Identify which cell holds the provided text, then report its [X, Y] central coordinate. 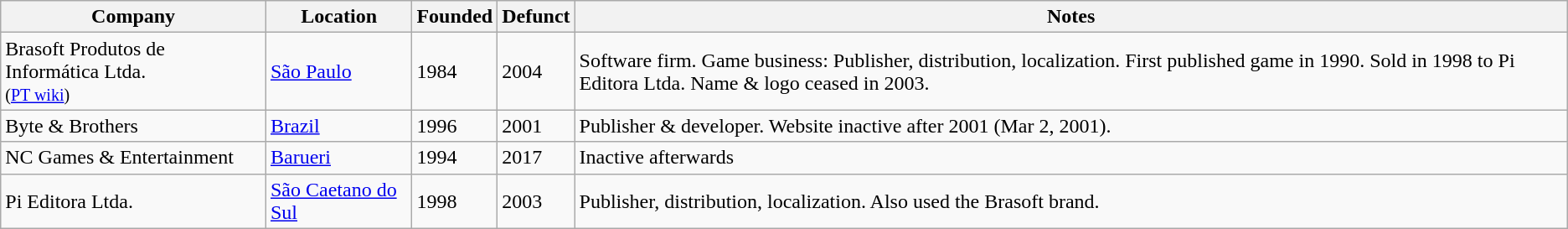
1994 [455, 158]
São Paulo [338, 71]
Publisher, distribution, localization. Also used the Brasoft brand. [1070, 201]
Barueri [338, 158]
São Caetano do Sul [338, 201]
1998 [455, 201]
Pi Editora Ltda. [134, 201]
2004 [536, 71]
1996 [455, 126]
2017 [536, 158]
2001 [536, 126]
1984 [455, 71]
Brazil [338, 126]
2003 [536, 201]
NC Games & Entertainment [134, 158]
Founded [455, 17]
Inactive afterwards [1070, 158]
Company [134, 17]
Brasoft Produtos de Informática Ltda.(PT wiki) [134, 71]
Notes [1070, 17]
Location [338, 17]
Byte & Brothers [134, 126]
Defunct [536, 17]
Publisher & developer. Website inactive after 2001 (Mar 2, 2001). [1070, 126]
